Scan for the cell matching the given text and deliver its [X, Y] coordinate at center. 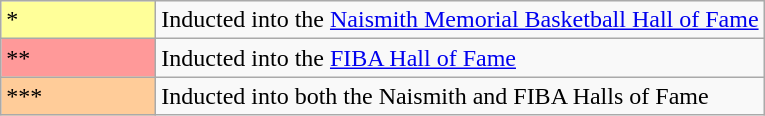
Inducted into both the Naismith and FIBA Halls of Fame [460, 96]
Inducted into the FIBA Hall of Fame [460, 58]
Inducted into the Naismith Memorial Basketball Hall of Fame [460, 20]
* [78, 20]
*** [78, 96]
** [78, 58]
